Detect which cell encompasses the target text, then output its (x, y) center coordinate. 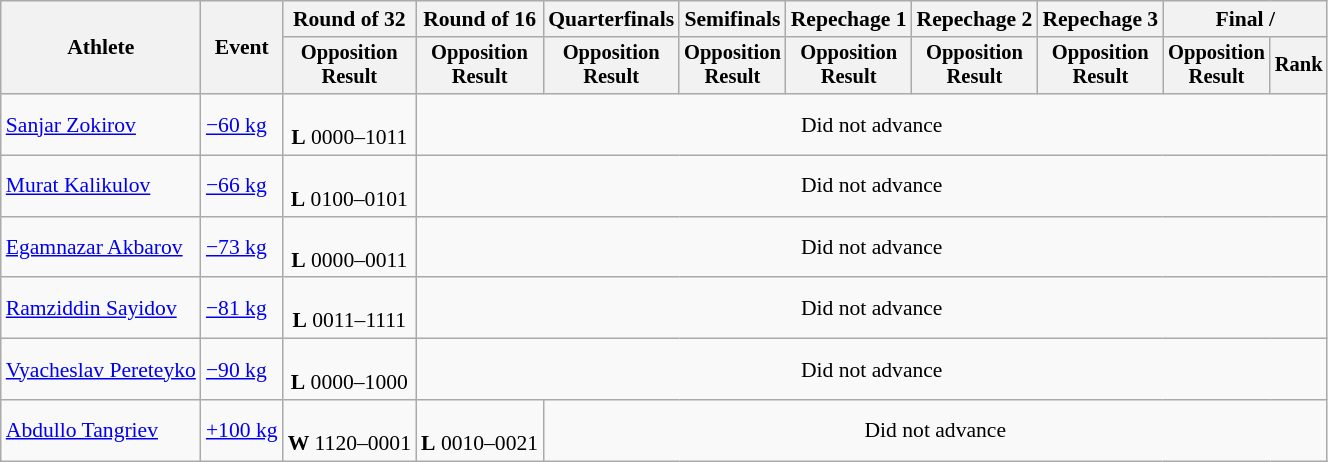
W 1120–0001 (350, 430)
L 0000–0011 (350, 248)
L 0100–0101 (350, 186)
Round of 32 (350, 19)
Repechage 3 (1100, 19)
Repechage 2 (975, 19)
−81 kg (242, 308)
Vyacheslav Pereteyko (101, 370)
L 0000–1011 (350, 124)
Quarterfinals (611, 19)
Event (242, 48)
L 0010–0021 (480, 430)
Athlete (101, 48)
−73 kg (242, 248)
L 0011–1111 (350, 308)
−90 kg (242, 370)
Murat Kalikulov (101, 186)
Sanjar Zokirov (101, 124)
Final / (1245, 19)
Rank (1299, 66)
Egamnazar Akbarov (101, 248)
Abdullo Tangriev (101, 430)
L 0000–1000 (350, 370)
−66 kg (242, 186)
Semifinals (732, 19)
Round of 16 (480, 19)
−60 kg (242, 124)
Ramziddin Sayidov (101, 308)
Repechage 1 (849, 19)
+100 kg (242, 430)
